Locate the cell with the specified text and output its [x, y] center coordinate. 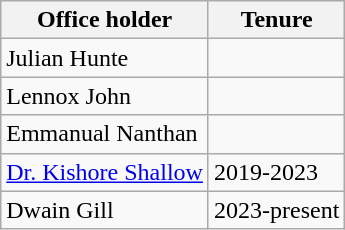
2019-2023 [276, 172]
Office holder [105, 20]
Julian Hunte [105, 58]
Emmanual Nanthan [105, 134]
Tenure [276, 20]
Dwain Gill [105, 210]
Lennox John [105, 96]
Dr. Kishore Shallow [105, 172]
2023-present [276, 210]
